Provide the (X, Y) coordinate of the cell's center where the given text is located.  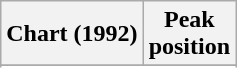
Chart (1992) (72, 34)
Peakposition (189, 34)
